Scan for the cell matching the given text and deliver its [X, Y] coordinate at center. 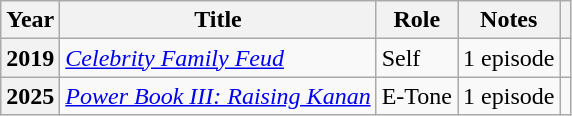
E-Tone [416, 96]
Celebrity Family Feud [218, 58]
Power Book III: Raising Kanan [218, 96]
Year [30, 20]
2019 [30, 58]
2025 [30, 96]
Title [218, 20]
Self [416, 58]
Role [416, 20]
Notes [509, 20]
